Determine the (x, y) coordinate at the center of the cell enclosing the given text.  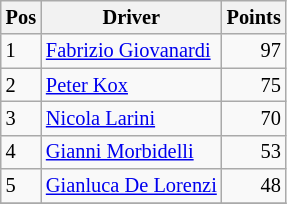
48 (254, 186)
Peter Kox (132, 85)
2 (21, 85)
4 (21, 152)
Pos (21, 17)
Driver (132, 17)
Gianni Morbidelli (132, 152)
Fabrizio Giovanardi (132, 51)
70 (254, 118)
3 (21, 118)
97 (254, 51)
1 (21, 51)
5 (21, 186)
Nicola Larini (132, 118)
75 (254, 85)
53 (254, 152)
Points (254, 17)
Gianluca De Lorenzi (132, 186)
